Detect which cell encompasses the target text, then output its [X, Y] center coordinate. 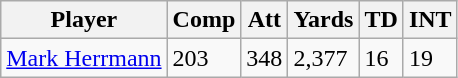
Player [84, 20]
Yards [324, 20]
Comp [204, 20]
Mark Herrmann [84, 58]
TD [381, 20]
INT [430, 20]
348 [264, 58]
19 [430, 58]
2,377 [324, 58]
16 [381, 58]
Att [264, 20]
203 [204, 58]
